From the cell containing the given text, extract its center point as (x, y) coordinate. 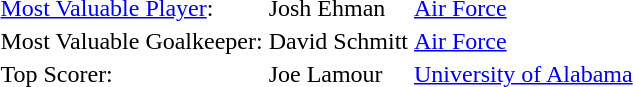
David Schmitt (338, 41)
